Return (X, Y) of the center of cell containing provided text 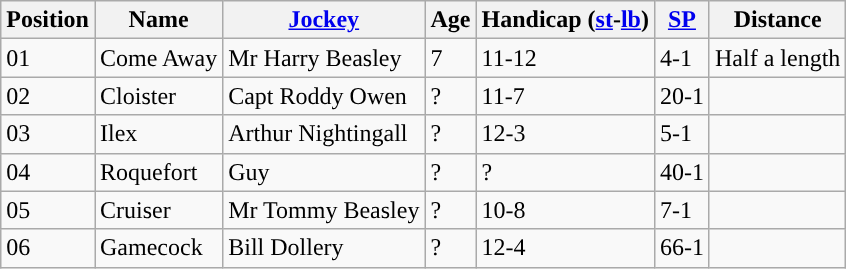
66-1 (682, 248)
Jockey (324, 20)
40-1 (682, 172)
Position (48, 20)
Handicap (st-lb) (565, 20)
Cruiser (158, 210)
Gamecock (158, 248)
5-1 (682, 134)
Bill Dollery (324, 248)
03 (48, 134)
Mr Tommy Beasley (324, 210)
11-7 (565, 96)
02 (48, 96)
SP (682, 20)
01 (48, 58)
Half a length (777, 58)
Arthur Nightingall (324, 134)
04 (48, 172)
11-12 (565, 58)
12-4 (565, 248)
Capt Roddy Owen (324, 96)
Mr Harry Beasley (324, 58)
4-1 (682, 58)
Roquefort (158, 172)
06 (48, 248)
Cloister (158, 96)
10-8 (565, 210)
Guy (324, 172)
Come Away (158, 58)
Age (450, 20)
Ilex (158, 134)
05 (48, 210)
Name (158, 20)
12-3 (565, 134)
7-1 (682, 210)
20-1 (682, 96)
Distance (777, 20)
7 (450, 58)
